Detect which cell encompasses the target text, then output its [X, Y] center coordinate. 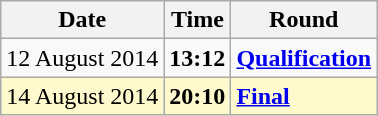
Final [304, 96]
Round [304, 20]
14 August 2014 [82, 96]
Date [82, 20]
20:10 [198, 96]
13:12 [198, 58]
Qualification [304, 58]
Time [198, 20]
12 August 2014 [82, 58]
